Extract the [x, y] coordinate from the center of the cell holding the provided text.  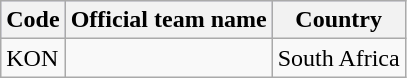
South Africa [338, 58]
KON [33, 58]
Official team name [168, 20]
Code [33, 20]
Country [338, 20]
